Search for the cell housing the specified text and yield its [X, Y] center coordinate. 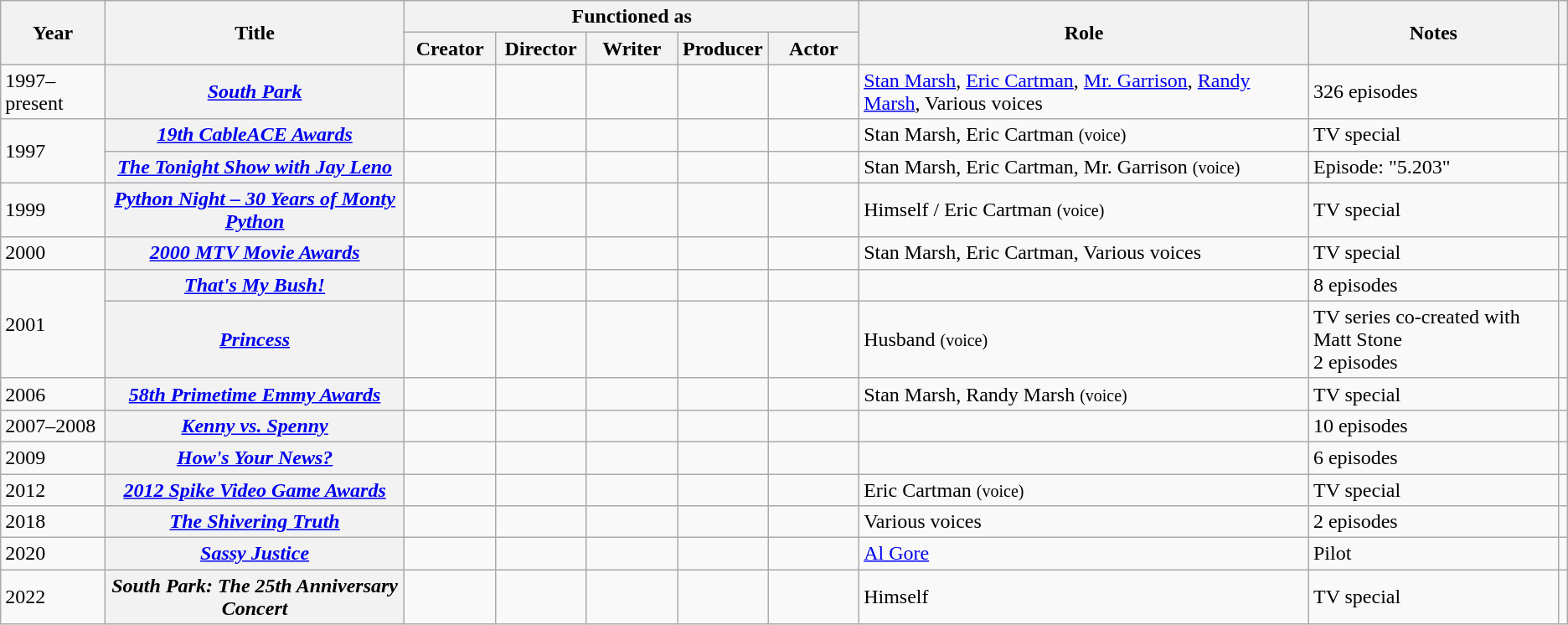
Stan Marsh, Eric Cartman, Various voices [1084, 253]
10 episodes [1433, 426]
58th Primetime Emmy Awards [255, 394]
2 episodes [1433, 522]
Himself / Eric Cartman (voice) [1084, 209]
The Shivering Truth [255, 522]
Producer [724, 49]
Eric Cartman (voice) [1084, 490]
1999 [54, 209]
2009 [54, 457]
Stan Marsh, Eric Cartman, Mr. Garrison (voice) [1084, 167]
Writer [632, 49]
Episode: "5.203" [1433, 167]
8 episodes [1433, 285]
TV series co-created with Matt Stone2 episodes [1433, 339]
Python Night – 30 Years of Monty Python [255, 209]
326 episodes [1433, 92]
2012 [54, 490]
2022 [54, 597]
Al Gore [1084, 554]
2000 MTV Movie Awards [255, 253]
Actor [814, 49]
2000 [54, 253]
1997 [54, 151]
That's My Bush! [255, 285]
2020 [54, 554]
Princess [255, 339]
Himself [1084, 597]
Stan Marsh, Eric Cartman, Mr. Garrison, Randy Marsh, Various voices [1084, 92]
Kenny vs. Spenny [255, 426]
Pilot [1433, 554]
How's Your News? [255, 457]
Stan Marsh, Eric Cartman (voice) [1084, 135]
Husband (voice) [1084, 339]
Year [54, 33]
Director [541, 49]
Functioned as [632, 17]
South Park: The 25th Anniversary Concert [255, 597]
Role [1084, 33]
2012 Spike Video Game Awards [255, 490]
2007–2008 [54, 426]
South Park [255, 92]
2018 [54, 522]
Notes [1433, 33]
Stan Marsh, Randy Marsh (voice) [1084, 394]
6 episodes [1433, 457]
19th CableACE Awards [255, 135]
The Tonight Show with Jay Leno [255, 167]
Creator [451, 49]
2001 [54, 323]
Title [255, 33]
Sassy Justice [255, 554]
1997–present [54, 92]
Various voices [1084, 522]
2006 [54, 394]
